For the text-containing cell, return its midpoint in [x, y] coordinate format. 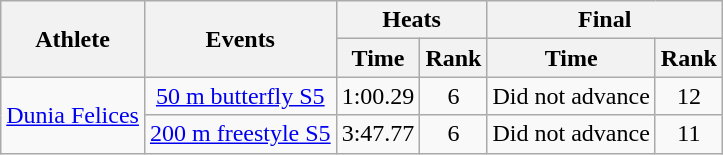
Final [604, 20]
Events [240, 39]
12 [688, 96]
11 [688, 134]
Athlete [73, 39]
Heats [412, 20]
3:47.77 [378, 134]
200 m freestyle S5 [240, 134]
50 m butterfly S5 [240, 96]
1:00.29 [378, 96]
Dunia Felices [73, 115]
